Determine the (X, Y) coordinate at the center of the cell enclosing the given text.  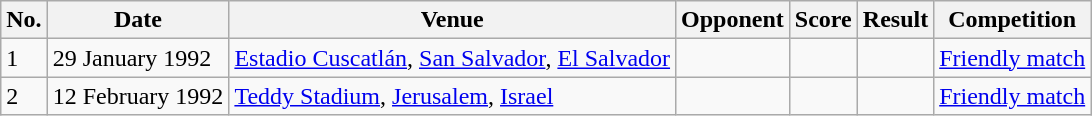
12 February 1992 (138, 96)
Teddy Stadium, Jerusalem, Israel (452, 96)
Score (823, 20)
Opponent (733, 20)
Competition (1012, 20)
Venue (452, 20)
29 January 1992 (138, 58)
2 (24, 96)
1 (24, 58)
Date (138, 20)
Result (895, 20)
Estadio Cuscatlán, San Salvador, El Salvador (452, 58)
No. (24, 20)
